For the text-containing cell, return its midpoint in [x, y] coordinate format. 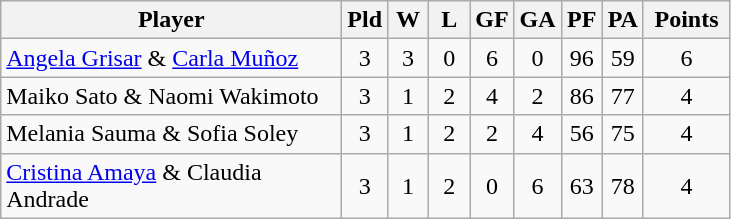
Angela Grisar & Carla Muñoz [172, 58]
56 [582, 134]
Player [172, 20]
L [450, 20]
77 [622, 96]
96 [582, 58]
86 [582, 96]
59 [622, 58]
78 [622, 186]
Maiko Sato & Naomi Wakimoto [172, 96]
Points [686, 20]
Cristina Amaya & Claudia Andrade [172, 186]
GA [538, 20]
Melania Sauma & Sofia Soley [172, 134]
63 [582, 186]
75 [622, 134]
W [408, 20]
PF [582, 20]
PA [622, 20]
GF [492, 20]
Pld [365, 20]
